Determine the [X, Y] coordinate at the center of the cell enclosing the given text.  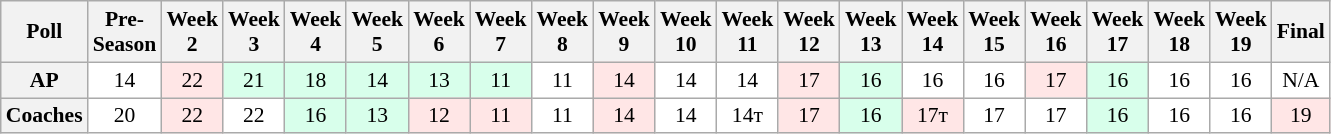
14т [748, 116]
Week11 [748, 32]
21 [254, 80]
Week18 [1179, 32]
18 [316, 80]
Week16 [1056, 32]
Week17 [1118, 32]
Week3 [254, 32]
Pre-Season [125, 32]
Week13 [871, 32]
Week5 [377, 32]
N/A [1301, 80]
AP [44, 80]
19 [1301, 116]
Week6 [439, 32]
Poll [44, 32]
Week19 [1241, 32]
Week10 [686, 32]
Week4 [316, 32]
Final [1301, 32]
Week12 [809, 32]
Coaches [44, 116]
Week7 [501, 32]
Week14 [933, 32]
17т [933, 116]
Week2 [192, 32]
Week8 [562, 32]
Week9 [624, 32]
20 [125, 116]
Week15 [994, 32]
12 [439, 116]
